Determine the (x, y) coordinate at the center of the cell enclosing the given text.  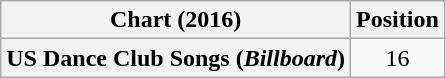
Position (398, 20)
16 (398, 58)
Chart (2016) (176, 20)
US Dance Club Songs (Billboard) (176, 58)
